Capture the cell that displays the provided text and extract its [X, Y] central coordinate. 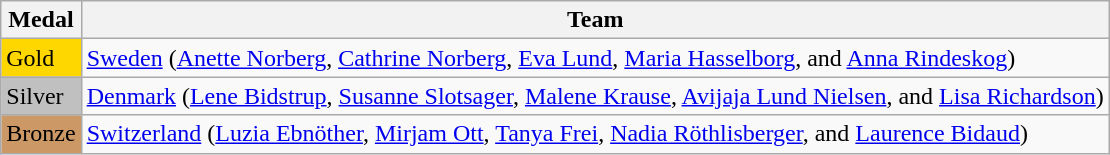
Gold [41, 58]
Team [595, 20]
Denmark (Lene Bidstrup, Susanne Slotsager, Malene Krause, Avijaja Lund Nielsen, and Lisa Richardson) [595, 96]
Silver [41, 96]
Bronze [41, 134]
Switzerland (Luzia Ebnöther, Mirjam Ott, Tanya Frei, Nadia Röthlisberger, and Laurence Bidaud) [595, 134]
Sweden (Anette Norberg, Cathrine Norberg, Eva Lund, Maria Hasselborg, and Anna Rindeskog) [595, 58]
Medal [41, 20]
